Detect which cell encompasses the target text, then output its (x, y) center coordinate. 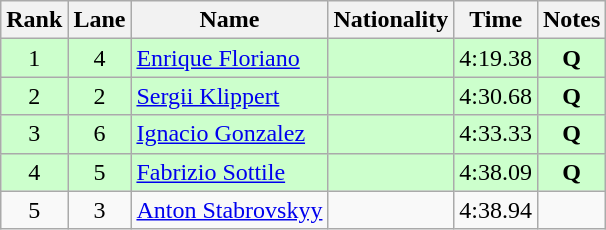
Time (496, 20)
Name (230, 20)
4:38.94 (496, 210)
Enrique Floriano (230, 58)
Rank (34, 20)
4:19.38 (496, 58)
4:30.68 (496, 96)
Ignacio Gonzalez (230, 134)
Sergii Klippert (230, 96)
6 (100, 134)
4:38.09 (496, 172)
4:33.33 (496, 134)
Fabrizio Sottile (230, 172)
1 (34, 58)
Lane (100, 20)
Notes (571, 20)
Anton Stabrovskyy (230, 210)
Nationality (391, 20)
